Detect which cell encompasses the target text, then output its [X, Y] center coordinate. 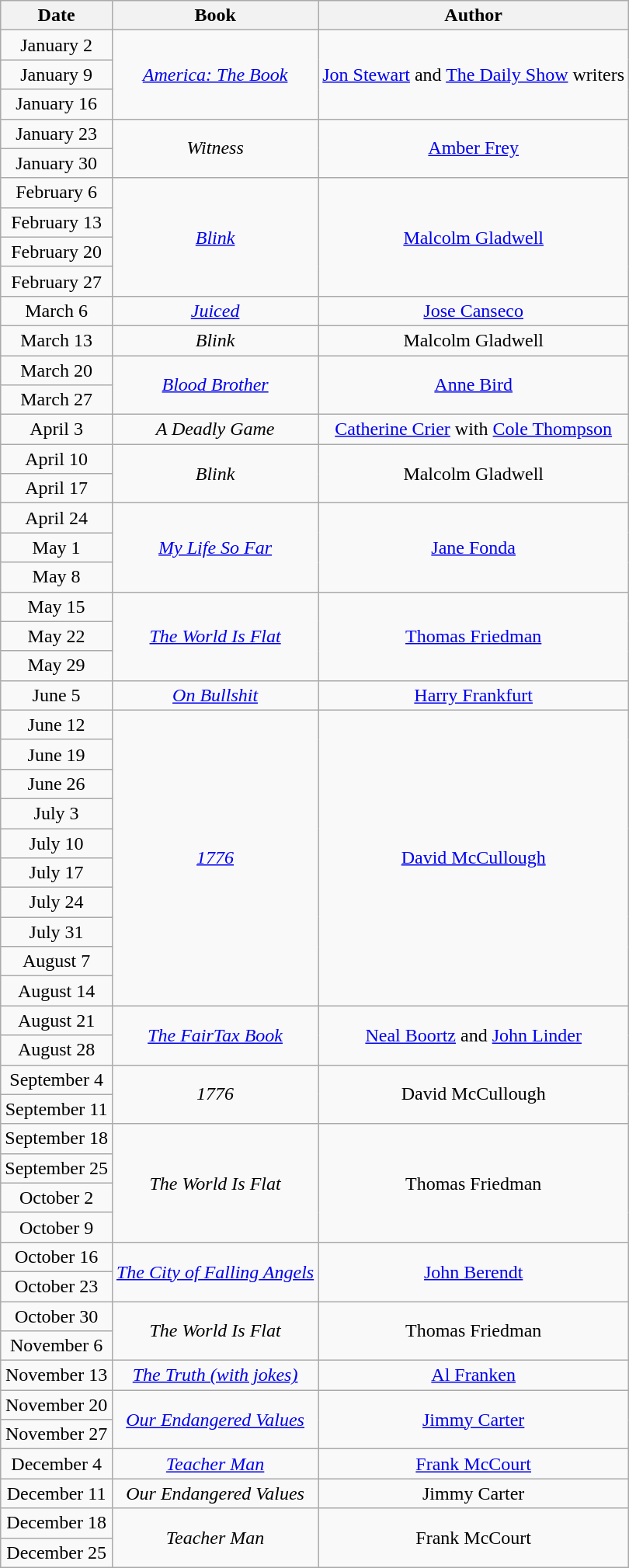
March 6 [57, 311]
August 21 [57, 1020]
John Berendt [474, 1271]
June 5 [57, 695]
April 3 [57, 429]
May 29 [57, 666]
September 25 [57, 1168]
February 20 [57, 252]
March 27 [57, 400]
August 28 [57, 1050]
Neal Boortz and John Linder [474, 1035]
October 2 [57, 1198]
Amber Frey [474, 148]
The Truth (with jokes) [214, 1375]
June 12 [57, 725]
May 22 [57, 636]
February 13 [57, 222]
May 15 [57, 607]
Anne Bird [474, 385]
Juiced [214, 311]
Jane Fonda [474, 548]
August 14 [57, 991]
February 27 [57, 281]
August 7 [57, 961]
Harry Frankfurt [474, 695]
January 9 [57, 75]
Al Franken [474, 1375]
Book [214, 16]
September 18 [57, 1139]
January 16 [57, 104]
Blood Brother [214, 385]
July 24 [57, 902]
On Bullshit [214, 695]
November 27 [57, 1434]
October 16 [57, 1257]
America: The Book [214, 75]
The FairTax Book [214, 1035]
December 4 [57, 1464]
June 19 [57, 754]
May 1 [57, 548]
September 11 [57, 1109]
Date [57, 16]
June 26 [57, 784]
December 25 [57, 1552]
January 23 [57, 134]
January 30 [57, 163]
October 23 [57, 1286]
Author [474, 16]
November 6 [57, 1346]
July 3 [57, 813]
The City of Falling Angels [214, 1271]
April 17 [57, 488]
Jose Canseco [474, 311]
My Life So Far [214, 548]
May 8 [57, 577]
April 10 [57, 459]
April 24 [57, 518]
July 17 [57, 873]
October 30 [57, 1316]
December 18 [57, 1523]
Witness [214, 148]
July 31 [57, 932]
January 2 [57, 45]
October 9 [57, 1227]
September 4 [57, 1080]
Jon Stewart and The Daily Show writers [474, 75]
February 6 [57, 193]
November 13 [57, 1375]
March 20 [57, 370]
November 20 [57, 1405]
A Deadly Game [214, 429]
July 10 [57, 843]
Catherine Crier with Cole Thompson [474, 429]
March 13 [57, 340]
December 11 [57, 1493]
